Extract the [X, Y] coordinate from the center of the cell holding the provided text.  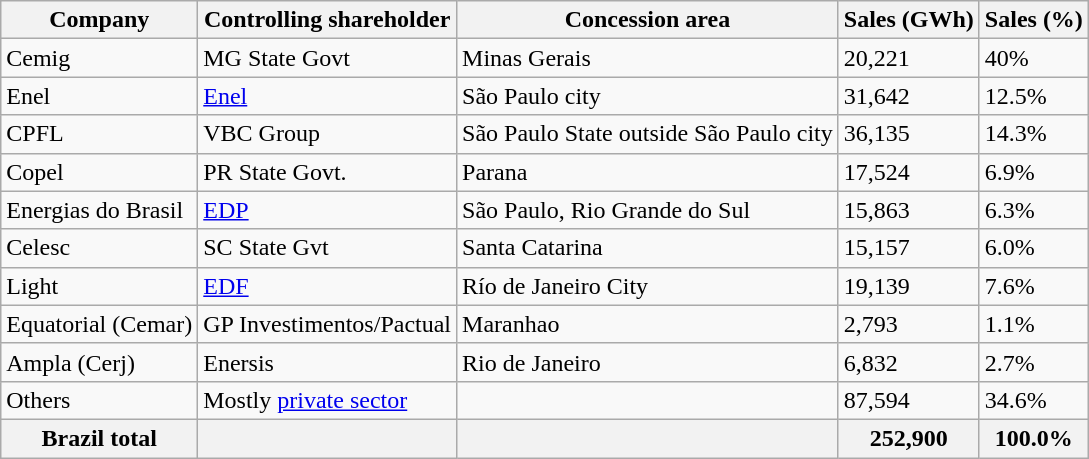
31,642 [908, 96]
EDP [328, 210]
19,139 [908, 286]
1.1% [1034, 324]
15,157 [908, 248]
100.0% [1034, 438]
Cemig [100, 58]
2,793 [908, 324]
Copel [100, 172]
Light [100, 286]
Company [100, 20]
6.9% [1034, 172]
EDF [328, 286]
PR State Govt. [328, 172]
São Paulo State outside São Paulo city [648, 134]
São Paulo city [648, 96]
34.6% [1034, 400]
São Paulo, Rio Grande do Sul [648, 210]
17,524 [908, 172]
Concession area [648, 20]
MG State Govt [328, 58]
6.3% [1034, 210]
36,135 [908, 134]
Mostly private sector [328, 400]
6.0% [1034, 248]
Minas Gerais [648, 58]
87,594 [908, 400]
Controlling shareholder [328, 20]
Maranhao [648, 324]
15,863 [908, 210]
20,221 [908, 58]
Celesc [100, 248]
7.6% [1034, 286]
Parana [648, 172]
VBC Group [328, 134]
Río de Janeiro City [648, 286]
Brazil total [100, 438]
Energias do Brasil [100, 210]
40% [1034, 58]
Sales (%) [1034, 20]
252,900 [908, 438]
6,832 [908, 362]
Santa Catarina [648, 248]
CPFL [100, 134]
Rio de Janeiro [648, 362]
Ampla (Cerj) [100, 362]
Others [100, 400]
2.7% [1034, 362]
GP Investimentos/Pactual [328, 324]
Equatorial (Cemar) [100, 324]
SC State Gvt [328, 248]
14.3% [1034, 134]
12.5% [1034, 96]
Sales (GWh) [908, 20]
Enersis [328, 362]
